Return the (X, Y) coordinate for the center point of the cell that contains the specified text.  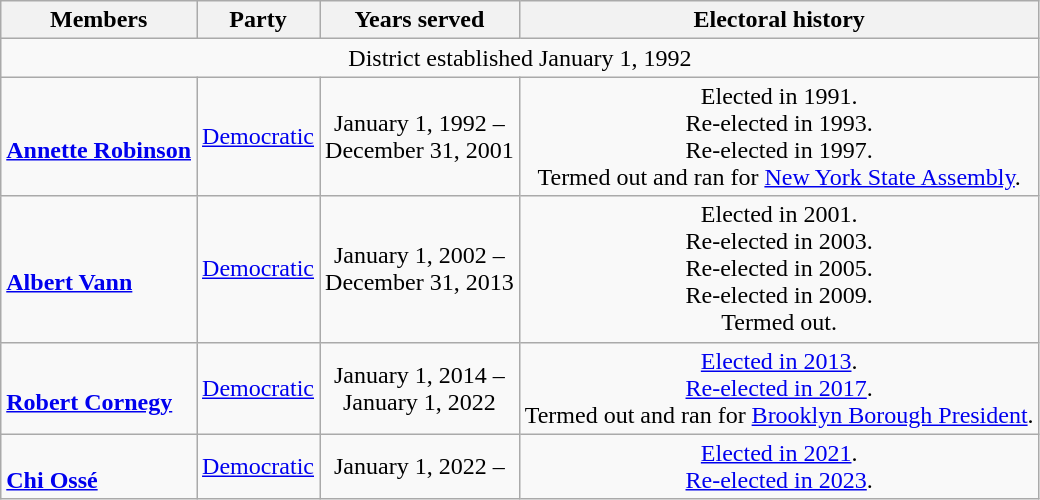
January 1, 1992 – December 31, 2001 (420, 136)
Robert Cornegy (99, 388)
Years served (420, 20)
Elected in 2001. Re-elected in 2003. Re-elected in 2005. Re-elected in 2009. Termed out. (779, 269)
January 1, 2002 – December 31, 2013 (420, 269)
Elected in 1991. Re-elected in 1993. Re-elected in 1997. Termed out and ran for New York State Assembly. (779, 136)
Annette Robinson (99, 136)
Electoral history (779, 20)
January 1, 2014 – January 1, 2022 (420, 388)
Chi Ossé (99, 466)
Albert Vann (99, 269)
Members (99, 20)
Elected in 2013. Re-elected in 2017. Termed out and ran for Brooklyn Borough President. (779, 388)
Party (258, 20)
January 1, 2022 – (420, 466)
District established January 1, 1992 (520, 58)
Elected in 2021. Re-elected in 2023. (779, 466)
